Output the (x, y) coordinate of the center of the cell containing the given text.  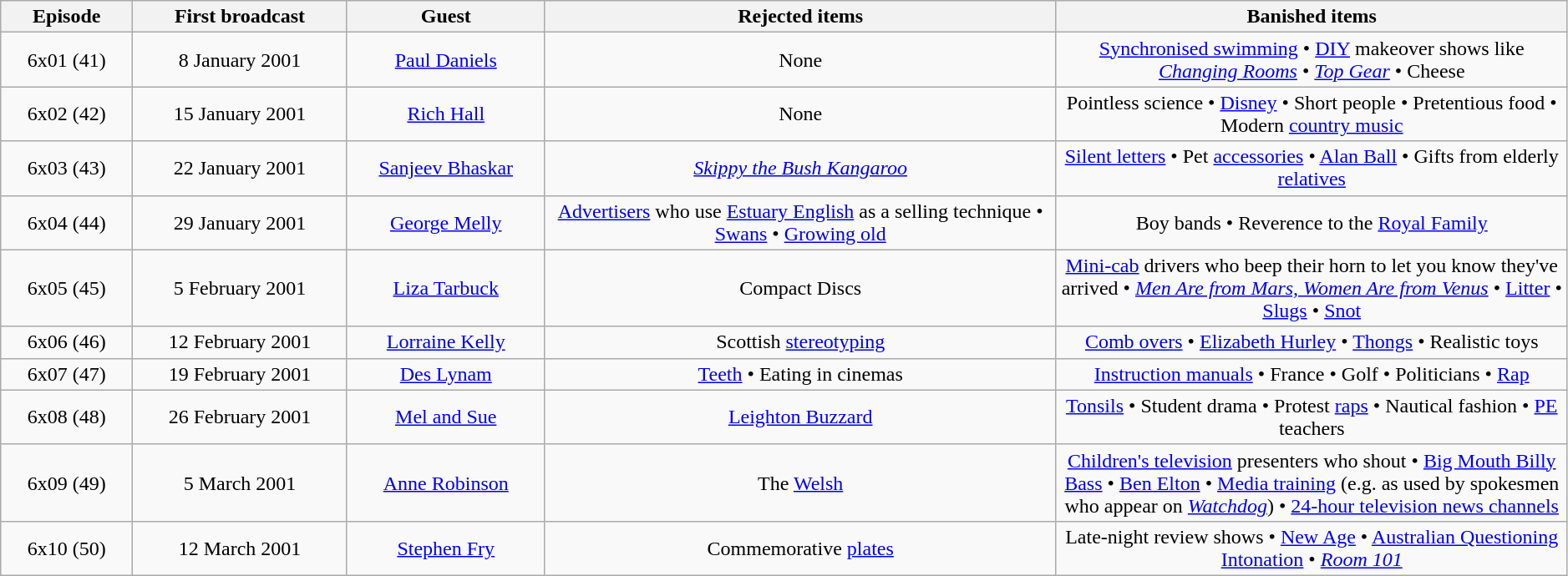
Boy bands • Reverence to the Royal Family (1312, 222)
6x02 (42) (67, 114)
15 January 2001 (241, 114)
Pointless science • Disney • Short people • Pretentious food • Modern country music (1312, 114)
Compact Discs (800, 288)
Rejected items (800, 17)
Comb overs • Elizabeth Hurley • Thongs • Realistic toys (1312, 342)
6x03 (43) (67, 169)
Tonsils • Student drama • Protest raps • Nautical fashion • PE teachers (1312, 417)
Leighton Buzzard (800, 417)
6x05 (45) (67, 288)
George Melly (446, 222)
Teeth • Eating in cinemas (800, 374)
Des Lynam (446, 374)
6x04 (44) (67, 222)
Guest (446, 17)
Scottish stereotyping (800, 342)
Advertisers who use Estuary English as a selling technique • Swans • Growing old (800, 222)
Lorraine Kelly (446, 342)
6x07 (47) (67, 374)
22 January 2001 (241, 169)
6x06 (46) (67, 342)
Sanjeev Bhaskar (446, 169)
Liza Tarbuck (446, 288)
Late-night review shows • New Age • Australian Questioning Intonation • Room 101 (1312, 548)
6x08 (48) (67, 417)
Mini-cab drivers who beep their horn to let you know they've arrived • Men Are from Mars, Women Are from Venus • Litter • Slugs • Snot (1312, 288)
12 February 2001 (241, 342)
12 March 2001 (241, 548)
6x10 (50) (67, 548)
6x01 (41) (67, 60)
Mel and Sue (446, 417)
5 February 2001 (241, 288)
First broadcast (241, 17)
8 January 2001 (241, 60)
Anne Robinson (446, 483)
Banished items (1312, 17)
Paul Daniels (446, 60)
29 January 2001 (241, 222)
Skippy the Bush Kangaroo (800, 169)
Episode (67, 17)
Synchronised swimming • DIY makeover shows like Changing Rooms • Top Gear • Cheese (1312, 60)
The Welsh (800, 483)
Instruction manuals • France • Golf • Politicians • Rap (1312, 374)
19 February 2001 (241, 374)
Stephen Fry (446, 548)
Silent letters • Pet accessories • Alan Ball • Gifts from elderly relatives (1312, 169)
Commemorative plates (800, 548)
5 March 2001 (241, 483)
26 February 2001 (241, 417)
Rich Hall (446, 114)
6x09 (49) (67, 483)
